Provide the [x, y] coordinate of the cell's center where the given text is located.  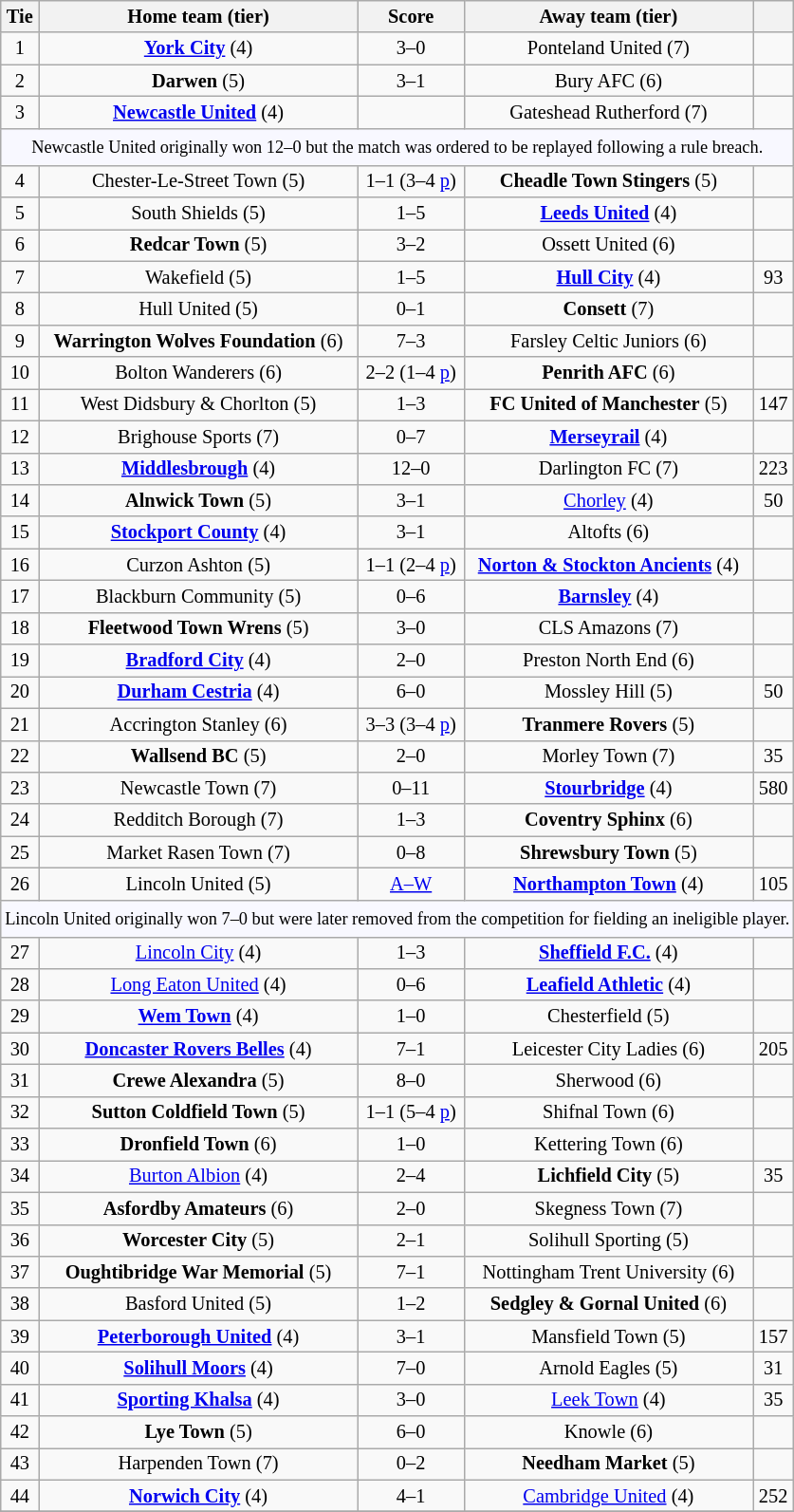
Mossley Hill (5) [608, 692]
1–1 (3–4 p) [411, 181]
93 [774, 277]
Lincoln City (4) [198, 953]
Wem Town (4) [198, 1017]
7 [20, 277]
Blackburn Community (5) [198, 596]
1–1 (5–4 p) [411, 1112]
4–1 [411, 1496]
Leek Town (4) [608, 1400]
3 [20, 112]
Preston North End (6) [608, 661]
Wakefield (5) [198, 277]
Long Eaton United (4) [198, 984]
30 [20, 1049]
A–W [411, 884]
1 [20, 48]
Ponteland United (7) [608, 48]
Doncaster Rovers Belles (4) [198, 1049]
Away team (tier) [608, 16]
Leeds United (4) [608, 213]
23 [20, 788]
Norton & Stockton Ancients (4) [608, 565]
3–3 (3–4 p) [411, 724]
Sporting Khalsa (4) [198, 1400]
3–2 [411, 245]
Shrewsbury Town (5) [608, 852]
7–0 [411, 1368]
Wallsend BC (5) [198, 756]
FC United of Manchester (5) [608, 404]
0–1 [411, 308]
44 [20, 1496]
Dronfield Town (6) [198, 1145]
Bolton Wanderers (6) [198, 373]
12 [20, 437]
0–8 [411, 852]
Curzon Ashton (5) [198, 565]
Gateshead Rutherford (7) [608, 112]
Kettering Town (6) [608, 1145]
13 [20, 469]
Sutton Coldfield Town (5) [198, 1112]
CLS Amazons (7) [608, 628]
Redditch Borough (7) [198, 820]
28 [20, 984]
York City (4) [198, 48]
Leafield Athletic (4) [608, 984]
Morley Town (7) [608, 756]
24 [20, 820]
1–1 (2–4 p) [411, 565]
Tranmere Rovers (5) [608, 724]
Fleetwood Town Wrens (5) [198, 628]
Chesterfield (5) [608, 1017]
17 [20, 596]
9 [20, 341]
Basford United (5) [198, 1304]
Alnwick Town (5) [198, 500]
38 [20, 1304]
Stockport County (4) [198, 532]
Tie [20, 16]
105 [774, 884]
Lincoln United (5) [198, 884]
205 [774, 1049]
2–2 (1–4 p) [411, 373]
37 [20, 1272]
1–2 [411, 1304]
147 [774, 404]
10 [20, 373]
29 [20, 1017]
19 [20, 661]
Crewe Alexandra (5) [198, 1080]
580 [774, 788]
2 [20, 81]
14 [20, 500]
8–0 [411, 1080]
Chorley (4) [608, 500]
Asfordby Amateurs (6) [198, 1208]
26 [20, 884]
Brighouse Sports (7) [198, 437]
Skegness Town (7) [608, 1208]
18 [20, 628]
Sedgley & Gornal United (6) [608, 1304]
Merseyrail (4) [608, 437]
Market Rasen Town (7) [198, 852]
Northampton Town (4) [608, 884]
Bury AFC (6) [608, 81]
Score [411, 16]
Chester-Le-Street Town (5) [198, 181]
Cheadle Town Stingers (5) [608, 181]
Sherwood (6) [608, 1080]
252 [774, 1496]
Redcar Town (5) [198, 245]
2–4 [411, 1176]
Warrington Wolves Foundation (6) [198, 341]
25 [20, 852]
West Didsbury & Chorlton (5) [198, 404]
Altofts (6) [608, 532]
Worcester City (5) [198, 1241]
South Shields (5) [198, 213]
Needham Market (5) [608, 1464]
5 [20, 213]
Accrington Stanley (6) [198, 724]
Stourbridge (4) [608, 788]
223 [774, 469]
Consett (7) [608, 308]
Middlesbrough (4) [198, 469]
0–11 [411, 788]
4 [20, 181]
Newcastle Town (7) [198, 788]
41 [20, 1400]
Darwen (5) [198, 81]
Newcastle United (4) [198, 112]
Barnsley (4) [608, 596]
8 [20, 308]
36 [20, 1241]
Arnold Eagles (5) [608, 1368]
16 [20, 565]
Cambridge United (4) [608, 1496]
Lichfield City (5) [608, 1176]
Peterborough United (4) [198, 1336]
Durham Cestria (4) [198, 692]
0–2 [411, 1464]
Ossett United (6) [608, 245]
Leicester City Ladies (6) [608, 1049]
20 [20, 692]
Lye Town (5) [198, 1432]
Bradford City (4) [198, 661]
15 [20, 532]
Solihull Moors (4) [198, 1368]
Harpenden Town (7) [198, 1464]
39 [20, 1336]
33 [20, 1145]
Penrith AFC (6) [608, 373]
7–3 [411, 341]
Newcastle United originally won 12–0 but the match was ordered to be replayed following a rule breach. [397, 146]
32 [20, 1112]
12–0 [411, 469]
Norwich City (4) [198, 1496]
2–1 [411, 1241]
Mansfield Town (5) [608, 1336]
Hull City (4) [608, 277]
42 [20, 1432]
22 [20, 756]
Home team (tier) [198, 16]
Farsley Celtic Juniors (6) [608, 341]
Solihull Sporting (5) [608, 1241]
Oughtibridge War Memorial (5) [198, 1272]
21 [20, 724]
34 [20, 1176]
157 [774, 1336]
Shifnal Town (6) [608, 1112]
6 [20, 245]
Darlington FC (7) [608, 469]
Burton Albion (4) [198, 1176]
Sheffield F.C. (4) [608, 953]
27 [20, 953]
Lincoln United originally won 7–0 but were later removed from the competition for fielding an ineligible player. [397, 919]
0–7 [411, 437]
43 [20, 1464]
Nottingham Trent University (6) [608, 1272]
Hull United (5) [198, 308]
11 [20, 404]
Knowle (6) [608, 1432]
Coventry Sphinx (6) [608, 820]
40 [20, 1368]
